Scan for the cell matching the given text and deliver its [X, Y] coordinate at center. 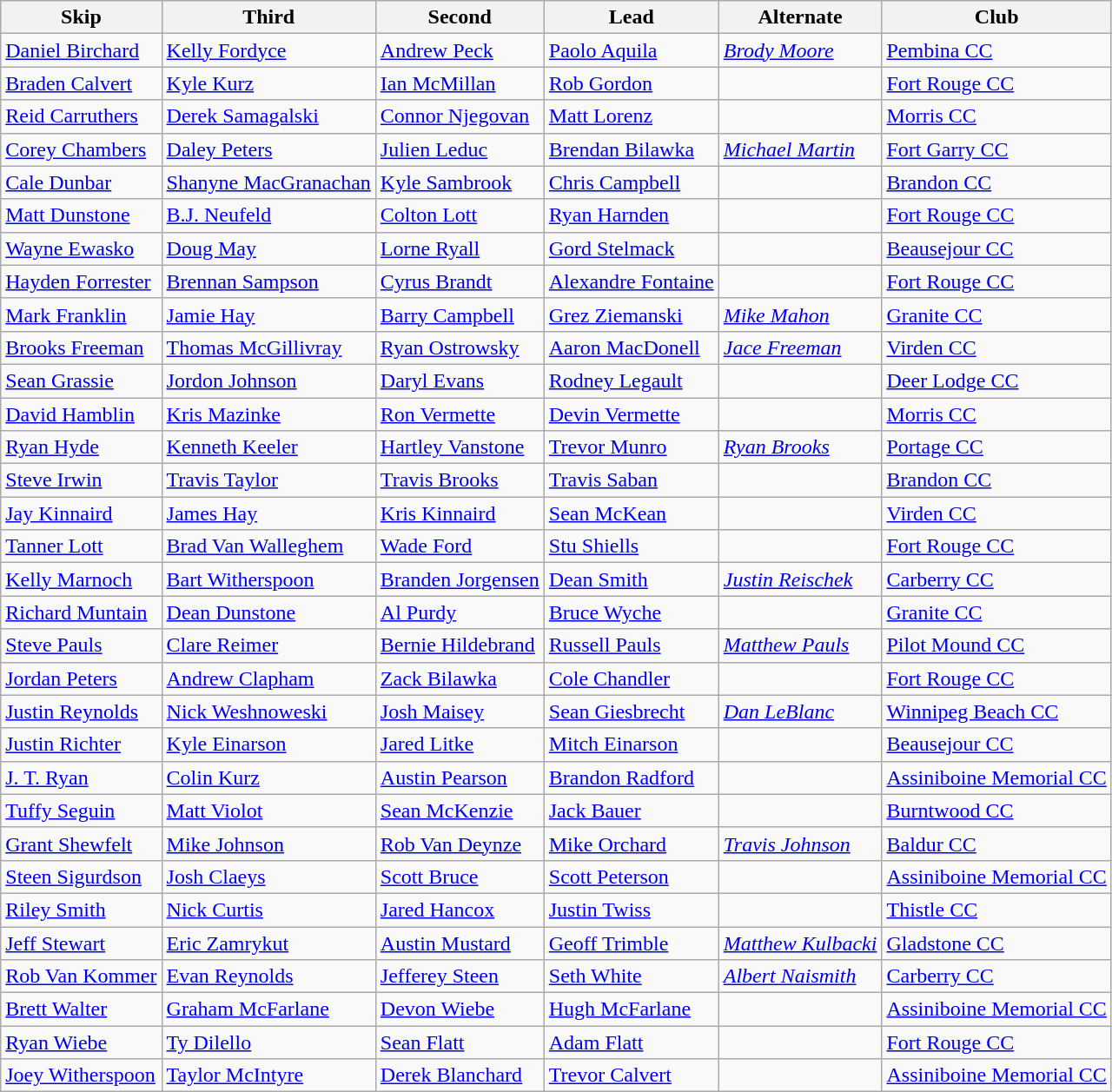
B.J. Neufeld [268, 215]
Ryan Brooks [800, 447]
Cyrus Brandt [460, 281]
Austin Pearson [460, 778]
Joey Witherspoon [82, 1075]
Third [268, 17]
Rob Van Deynze [460, 844]
Barry Campbell [460, 314]
Mike Orchard [631, 844]
Thistle CC [996, 910]
Lead [631, 17]
Justin Reynolds [82, 711]
Adam Flatt [631, 1042]
Graham McFarlane [268, 1009]
Sean McKenzie [460, 811]
Kyle Einarson [268, 745]
Shanyne MacGranachan [268, 182]
Eric Zamrykut [268, 943]
Gladstone CC [996, 943]
Steve Pauls [82, 645]
Seth White [631, 976]
Baldur CC [996, 844]
Skip [82, 17]
Austin Mustard [460, 943]
Lorne Ryall [460, 248]
Jeff Stewart [82, 943]
Kris Mazinke [268, 414]
Travis Johnson [800, 844]
Rob Van Kommer [82, 976]
Zack Bilawka [460, 678]
Brooks Freeman [82, 347]
Jared Hancox [460, 910]
Brett Walter [82, 1009]
Travis Taylor [268, 480]
James Hay [268, 513]
Second [460, 17]
Chris Campbell [631, 182]
Ian McMillan [460, 83]
Nick Weshnoweski [268, 711]
Evan Reynolds [268, 976]
Pilot Mound CC [996, 645]
Burntwood CC [996, 811]
Derek Samagalski [268, 116]
Matthew Pauls [800, 645]
Jay Kinnaird [82, 513]
Kyle Kurz [268, 83]
Jefferey Steen [460, 976]
Aaron MacDonell [631, 347]
Kelly Fordyce [268, 50]
Daryl Evans [460, 381]
Dan LeBlanc [800, 711]
Kenneth Keeler [268, 447]
Mike Mahon [800, 314]
Winnipeg Beach CC [996, 711]
Matt Dunstone [82, 215]
Bernie Hildebrand [460, 645]
David Hamblin [82, 414]
Taylor McIntyre [268, 1075]
Branden Jorgensen [460, 579]
Sean Flatt [460, 1042]
Ryan Harnden [631, 215]
Kyle Sambrook [460, 182]
Daniel Birchard [82, 50]
Michael Martin [800, 149]
Hugh McFarlane [631, 1009]
Dean Dunstone [268, 612]
Cole Chandler [631, 678]
Rob Gordon [631, 83]
Stu Shiells [631, 546]
Russell Pauls [631, 645]
Trevor Calvert [631, 1075]
Daley Peters [268, 149]
Tanner Lott [82, 546]
Devin Vermette [631, 414]
Jared Litke [460, 745]
Scott Bruce [460, 877]
Nick Curtis [268, 910]
Alexandre Fontaine [631, 281]
Jace Freeman [800, 347]
Geoff Trimble [631, 943]
Bart Witherspoon [268, 579]
Devon Wiebe [460, 1009]
Kelly Marnoch [82, 579]
Trevor Munro [631, 447]
Ty Dilello [268, 1042]
Travis Saban [631, 480]
Andrew Clapham [268, 678]
Sean Grassie [82, 381]
Mark Franklin [82, 314]
Ryan Ostrowsky [460, 347]
Ryan Hyde [82, 447]
Matt Violot [268, 811]
Andrew Peck [460, 50]
Thomas McGillivray [268, 347]
Albert Naismith [800, 976]
Josh Claeys [268, 877]
Colin Kurz [268, 778]
J. T. Ryan [82, 778]
Connor Njegovan [460, 116]
Mike Johnson [268, 844]
Sean Giesbrecht [631, 711]
Ron Vermette [460, 414]
Justin Richter [82, 745]
Grez Ziemanski [631, 314]
Scott Peterson [631, 877]
Ryan Wiebe [82, 1042]
Jack Bauer [631, 811]
Colton Lott [460, 215]
Club [996, 17]
Steen Sigurdson [82, 877]
Jordon Johnson [268, 381]
Reid Carruthers [82, 116]
Tuffy Seguin [82, 811]
Cale Dunbar [82, 182]
Brendan Bilawka [631, 149]
Wade Ford [460, 546]
Brandon Radford [631, 778]
Dean Smith [631, 579]
Kris Kinnaird [460, 513]
Derek Blanchard [460, 1075]
Al Purdy [460, 612]
Fort Garry CC [996, 149]
Rodney Legault [631, 381]
Jamie Hay [268, 314]
Sean McKean [631, 513]
Julien Leduc [460, 149]
Richard Muntain [82, 612]
Wayne Ewasko [82, 248]
Brody Moore [800, 50]
Hartley Vanstone [460, 447]
Josh Maisey [460, 711]
Braden Calvert [82, 83]
Mitch Einarson [631, 745]
Justin Reischek [800, 579]
Bruce Wyche [631, 612]
Clare Reimer [268, 645]
Brennan Sampson [268, 281]
Hayden Forrester [82, 281]
Matthew Kulbacki [800, 943]
Paolo Aquila [631, 50]
Justin Twiss [631, 910]
Riley Smith [82, 910]
Jordan Peters [82, 678]
Travis Brooks [460, 480]
Brad Van Walleghem [268, 546]
Matt Lorenz [631, 116]
Gord Stelmack [631, 248]
Doug May [268, 248]
Deer Lodge CC [996, 381]
Pembina CC [996, 50]
Alternate [800, 17]
Steve Irwin [82, 480]
Corey Chambers [82, 149]
Portage CC [996, 447]
Grant Shewfelt [82, 844]
